From the cell containing the given text, extract its center point as (x, y) coordinate. 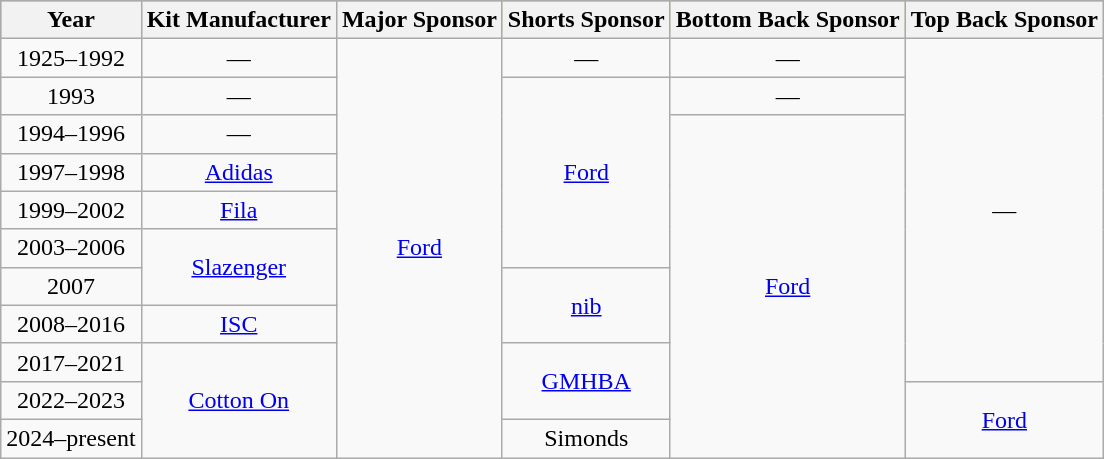
1999–2002 (71, 210)
2017–2021 (71, 362)
Fila (238, 210)
Major Sponsor (419, 20)
GMHBA (586, 381)
Bottom Back Sponsor (788, 20)
Shorts Sponsor (586, 20)
nib (586, 305)
Cotton On (238, 400)
2022–2023 (71, 400)
1993 (71, 96)
1925–1992 (71, 58)
1997–1998 (71, 172)
Slazenger (238, 267)
2007 (71, 286)
ISC (238, 324)
Kit Manufacturer (238, 20)
2024–present (71, 438)
1994–1996 (71, 134)
Year (71, 20)
Simonds (586, 438)
2003–2006 (71, 248)
Top Back Sponsor (1004, 20)
Adidas (238, 172)
2008–2016 (71, 324)
